Find where the given text appears and provide that cell's center as (X, Y) coordinate. 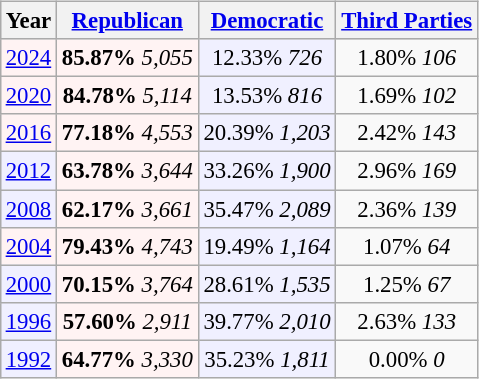
62.17% 3,661 (128, 209)
2004 (28, 246)
2016 (28, 133)
Republican (128, 21)
35.47% 2,089 (267, 209)
57.60% 2,911 (128, 321)
2008 (28, 209)
77.18% 4,553 (128, 133)
2000 (28, 284)
1996 (28, 321)
2.63% 133 (407, 321)
19.49% 1,164 (267, 246)
28.61% 1,535 (267, 284)
70.15% 3,764 (128, 284)
0.00% 0 (407, 359)
2020 (28, 96)
35.23% 1,811 (267, 359)
63.78% 3,644 (128, 171)
2.42% 143 (407, 133)
2.36% 139 (407, 209)
Democratic (267, 21)
64.77% 3,330 (128, 359)
20.39% 1,203 (267, 133)
2012 (28, 171)
39.77% 2,010 (267, 321)
1.69% 102 (407, 96)
1992 (28, 359)
85.87% 5,055 (128, 58)
2.96% 169 (407, 171)
1.80% 106 (407, 58)
Third Parties (407, 21)
1.07% 64 (407, 246)
12.33% 726 (267, 58)
79.43% 4,743 (128, 246)
Year (28, 21)
33.26% 1,900 (267, 171)
2024 (28, 58)
13.53% 816 (267, 96)
84.78% 5,114 (128, 96)
1.25% 67 (407, 284)
